Capture the cell that displays the provided text and extract its [X, Y] central coordinate. 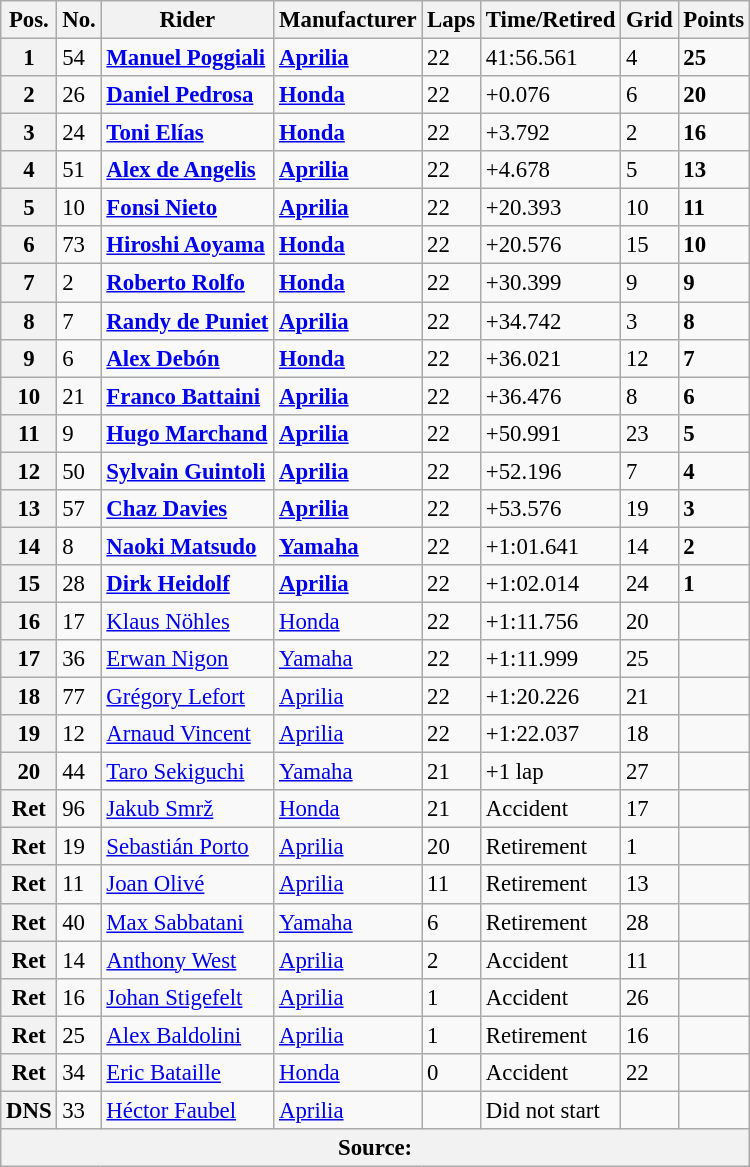
54 [79, 58]
41:56.561 [551, 58]
+1:11.756 [551, 621]
Chaz Davies [188, 509]
Fonsi Nieto [188, 208]
57 [79, 509]
Sylvain Guintoli [188, 471]
DNS [29, 1110]
Toni Elías [188, 133]
Sebastián Porto [188, 847]
Roberto Rolfo [188, 283]
33 [79, 1110]
Source: [376, 1148]
Naoki Matsudo [188, 546]
+30.399 [551, 283]
Pos. [29, 20]
Franco Battaini [188, 396]
Johan Stigefelt [188, 997]
36 [79, 659]
+36.476 [551, 396]
+50.991 [551, 433]
+3.792 [551, 133]
+0.076 [551, 95]
Taro Sekiguchi [188, 772]
Did not start [551, 1110]
+36.021 [551, 358]
44 [79, 772]
+1:22.037 [551, 734]
+53.576 [551, 509]
51 [79, 170]
Alex Baldolini [188, 1035]
Manufacturer [348, 20]
+1:02.014 [551, 584]
27 [650, 772]
77 [79, 697]
Grid [650, 20]
Laps [452, 20]
Randy de Puniet [188, 321]
Arnaud Vincent [188, 734]
+34.742 [551, 321]
Hugo Marchand [188, 433]
Jakub Smrž [188, 809]
Dirk Heidolf [188, 584]
Rider [188, 20]
+1:11.999 [551, 659]
Klaus Nöhles [188, 621]
+52.196 [551, 471]
96 [79, 809]
Joan Olivé [188, 885]
Max Sabbatani [188, 922]
Eric Bataille [188, 1073]
73 [79, 245]
Points [714, 20]
Héctor Faubel [188, 1110]
0 [452, 1073]
+1:01.641 [551, 546]
23 [650, 433]
Alex Debón [188, 358]
40 [79, 922]
+20.576 [551, 245]
No. [79, 20]
+4.678 [551, 170]
Daniel Pedrosa [188, 95]
Alex de Angelis [188, 170]
Anthony West [188, 960]
+1 lap [551, 772]
+20.393 [551, 208]
50 [79, 471]
Manuel Poggiali [188, 58]
Time/Retired [551, 20]
Erwan Nigon [188, 659]
Hiroshi Aoyama [188, 245]
+1:20.226 [551, 697]
Grégory Lefort [188, 697]
34 [79, 1073]
